Locate the cell with the specified text and output its (X, Y) center coordinate. 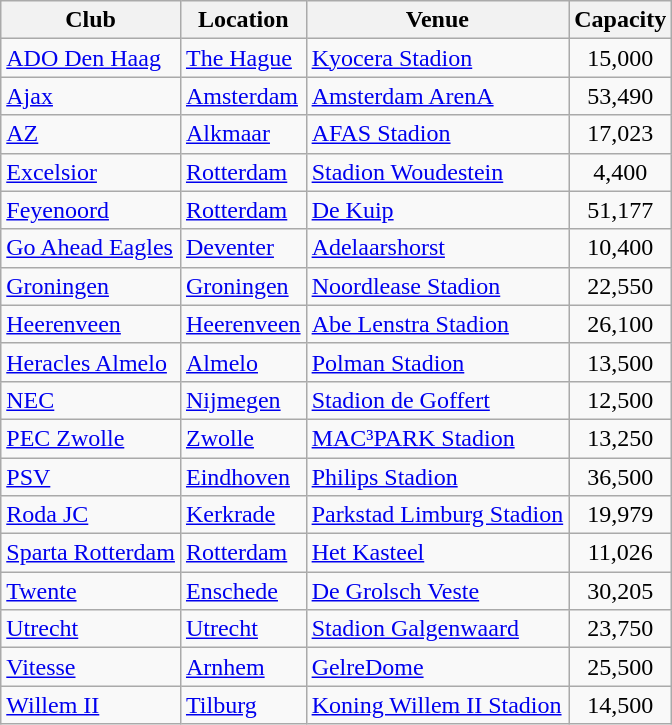
Eindhoven (243, 477)
Twente (91, 591)
Kerkrade (243, 515)
25,500 (620, 667)
17,023 (620, 134)
Vitesse (91, 667)
23,750 (620, 629)
Location (243, 20)
Stadion Galgenwaard (438, 629)
19,979 (620, 515)
Amsterdam (243, 96)
Capacity (620, 20)
13,500 (620, 362)
Parkstad Limburg Stadion (438, 515)
Koning Willem II Stadion (438, 705)
Philips Stadion (438, 477)
Stadion Woudestein (438, 172)
10,400 (620, 248)
Het Kasteel (438, 553)
PSV (91, 477)
Ajax (91, 96)
De Kuip (438, 210)
Amsterdam ArenA (438, 96)
Alkmaar (243, 134)
AFAS Stadion (438, 134)
4,400 (620, 172)
Abe Lenstra Stadion (438, 324)
Club (91, 20)
The Hague (243, 58)
36,500 (620, 477)
Polman Stadion (438, 362)
22,550 (620, 286)
Sparta Rotterdam (91, 553)
26,100 (620, 324)
Excelsior (91, 172)
PEC Zwolle (91, 438)
12,500 (620, 400)
Feyenoord (91, 210)
Almelo (243, 362)
13,250 (620, 438)
Kyocera Stadion (438, 58)
Heracles Almelo (91, 362)
AZ (91, 134)
MAC³PARK Stadion (438, 438)
Enschede (243, 591)
ADO Den Haag (91, 58)
Willem II (91, 705)
53,490 (620, 96)
De Grolsch Veste (438, 591)
Venue (438, 20)
Noordlease Stadion (438, 286)
15,000 (620, 58)
Roda JC (91, 515)
Adelaarshorst (438, 248)
Stadion de Goffert (438, 400)
GelreDome (438, 667)
11,026 (620, 553)
30,205 (620, 591)
51,177 (620, 210)
Tilburg (243, 705)
Go Ahead Eagles (91, 248)
Arnhem (243, 667)
Nijmegen (243, 400)
14,500 (620, 705)
NEC (91, 400)
Zwolle (243, 438)
Deventer (243, 248)
